Provide the [x, y] coordinate of the cell's center where the given text is located.  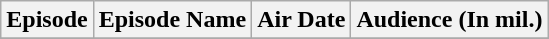
Episode [47, 20]
Episode Name [172, 20]
Audience (In mil.) [450, 20]
Air Date [302, 20]
